From the cell containing the given text, extract its center point as [X, Y] coordinate. 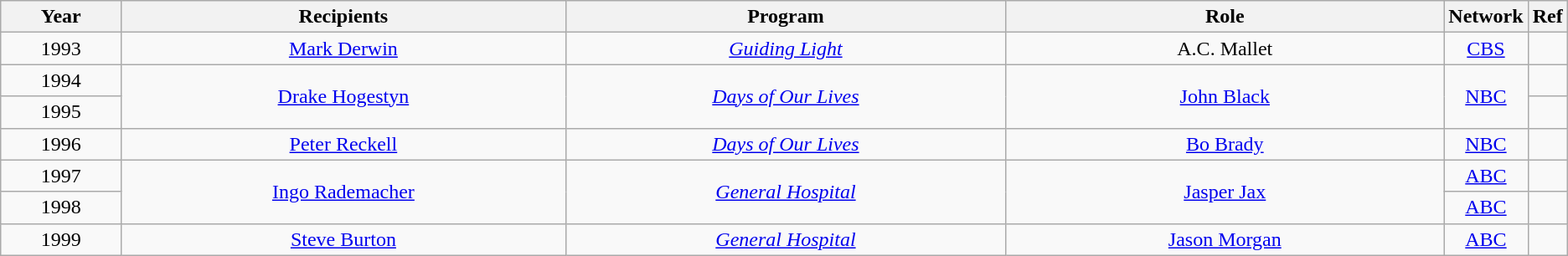
Jasper Jax [1225, 192]
1995 [61, 112]
John Black [1225, 96]
Peter Reckell [343, 144]
Program [786, 17]
Network [1486, 17]
Role [1225, 17]
Recipients [343, 17]
Ingo Rademacher [343, 192]
1998 [61, 207]
Year [61, 17]
Steve Burton [343, 239]
CBS [1486, 49]
1999 [61, 239]
Drake Hogestyn [343, 96]
Ref [1548, 17]
1997 [61, 176]
1993 [61, 49]
Mark Derwin [343, 49]
1996 [61, 144]
Jason Morgan [1225, 239]
Guiding Light [786, 49]
1994 [61, 80]
A.C. Mallet [1225, 49]
Bo Brady [1225, 144]
